From the cell containing the given text, extract its center point as [x, y] coordinate. 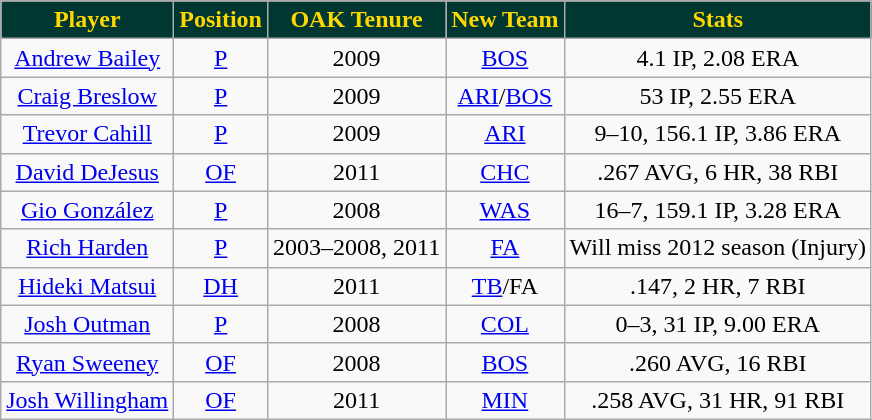
Trevor Cahill [88, 134]
ARI [505, 134]
WAS [505, 210]
Will miss 2012 season (Injury) [718, 248]
4.1 IP, 2.08 ERA [718, 58]
Ryan Sweeney [88, 362]
Player [88, 20]
2003–2008, 2011 [356, 248]
MIN [505, 400]
.258 AVG, 31 HR, 91 RBI [718, 400]
.267 AVG, 6 HR, 38 RBI [718, 172]
Gio González [88, 210]
0–3, 31 IP, 9.00 ERA [718, 324]
New Team [505, 20]
Stats [718, 20]
David DeJesus [88, 172]
Josh Outman [88, 324]
COL [505, 324]
OAK Tenure [356, 20]
Rich Harden [88, 248]
DH [221, 286]
9–10, 156.1 IP, 3.86 ERA [718, 134]
.147, 2 HR, 7 RBI [718, 286]
Andrew Bailey [88, 58]
16–7, 159.1 IP, 3.28 ERA [718, 210]
.260 AVG, 16 RBI [718, 362]
ARI/BOS [505, 96]
FA [505, 248]
TB/FA [505, 286]
Craig Breslow [88, 96]
Josh Willingham [88, 400]
53 IP, 2.55 ERA [718, 96]
CHC [505, 172]
Hideki Matsui [88, 286]
Position [221, 20]
